Extract the [x, y] coordinate from the center of the cell holding the provided text.  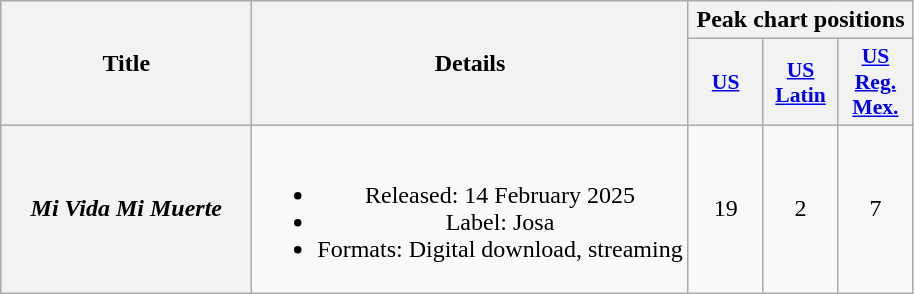
Released: 14 February 2025Label: JosaFormats: Digital download, streaming [470, 208]
Title [126, 64]
Details [470, 64]
19 [726, 208]
US [726, 82]
Peak chart positions [800, 20]
USLatin [800, 82]
USReg.Mex. [876, 82]
7 [876, 208]
Mi Vida Mi Muerte [126, 208]
2 [800, 208]
